Identify which cell holds the provided text, then report its (x, y) central coordinate. 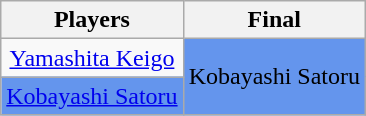
Yamashita Keigo (92, 58)
Final (274, 20)
Players (92, 20)
